Output the [X, Y] coordinate of the center of the cell containing the given text.  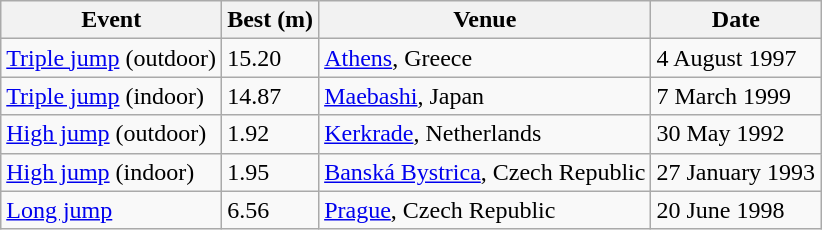
4 August 1997 [736, 58]
14.87 [270, 96]
Long jump [112, 210]
Best (m) [270, 20]
Banská Bystrica, Czech Republic [485, 172]
High jump (indoor) [112, 172]
Athens, Greece [485, 58]
Kerkrade, Netherlands [485, 134]
1.95 [270, 172]
1.92 [270, 134]
20 June 1998 [736, 210]
Venue [485, 20]
27 January 1993 [736, 172]
6.56 [270, 210]
Maebashi, Japan [485, 96]
Prague, Czech Republic [485, 210]
Triple jump (indoor) [112, 96]
7 March 1999 [736, 96]
Event [112, 20]
Triple jump (outdoor) [112, 58]
Date [736, 20]
30 May 1992 [736, 134]
15.20 [270, 58]
High jump (outdoor) [112, 134]
